Capture the cell that displays the provided text and extract its [x, y] central coordinate. 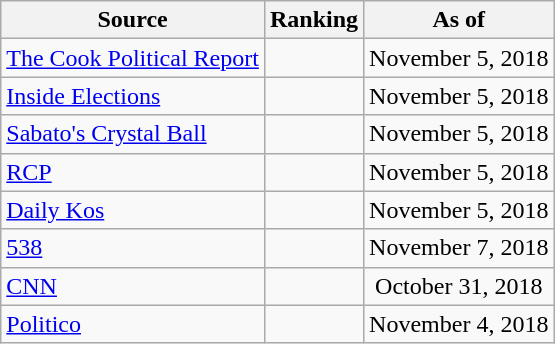
November 7, 2018 [459, 248]
The Cook Political Report [133, 58]
Sabato's Crystal Ball [133, 134]
RCP [133, 172]
538 [133, 248]
Daily Kos [133, 210]
Ranking [314, 20]
October 31, 2018 [459, 286]
November 4, 2018 [459, 324]
Inside Elections [133, 96]
CNN [133, 286]
Politico [133, 324]
Source [133, 20]
As of [459, 20]
